Extract the [X, Y] coordinate from the center of the cell holding the provided text.  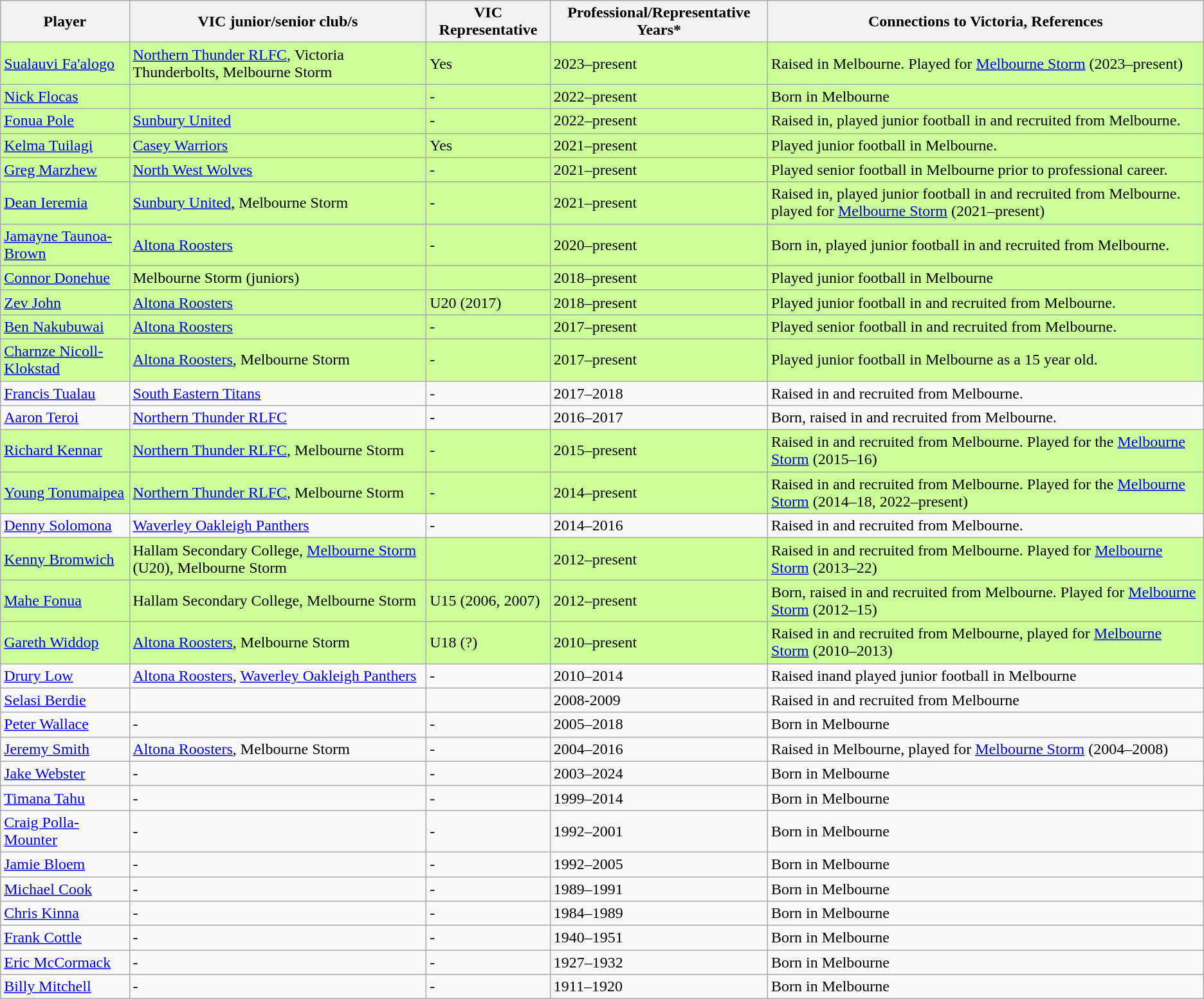
Altona Roosters, Waverley Oakleigh Panthers [278, 676]
Raised in and recruited from Melbourne. Played for the Melbourne Storm (2015–16) [985, 451]
U20 (2017) [489, 302]
Gareth Widdop [65, 643]
U18 (?) [489, 643]
Kenny Bromwich [65, 559]
1999–2014 [659, 798]
2020–present [659, 244]
Born in, played junior football in and recruited from Melbourne. [985, 244]
Chris Kinna [65, 914]
Raised inand played junior football in Melbourne [985, 676]
Michael Cook [65, 889]
Jamayne Taunoa-Brown [65, 244]
Professional/Representative Years* [659, 22]
2003–2024 [659, 773]
2010–present [659, 643]
Peter Wallace [65, 724]
Raised in and recruited from Melbourne. Played for the Melbourne Storm (2014–18, 2022–present) [985, 492]
2016–2017 [659, 418]
1992–2001 [659, 831]
Raised in Melbourne. Played for Melbourne Storm (2023–present) [985, 63]
Melbourne Storm (juniors) [278, 278]
Jake Webster [65, 773]
2005–2018 [659, 724]
Hallam Secondary College, Melbourne Storm [278, 600]
Fonua Pole [65, 121]
1992–2005 [659, 864]
Sunbury United, Melbourne Storm [278, 203]
2008-2009 [659, 700]
1911–1920 [659, 987]
VIC Representative [489, 22]
Raised in and recruited from Melbourne, played for Melbourne Storm (2010–2013) [985, 643]
Billy Mitchell [65, 987]
Born, raised in and recruited from Melbourne. [985, 418]
Frank Cottle [65, 938]
Waverley Oakleigh Panthers [278, 526]
2017–2018 [659, 393]
Mahe Fonua [65, 600]
Aaron Teroi [65, 418]
Hallam Secondary College, Melbourne Storm (U20), Melbourne Storm [278, 559]
Zev John [65, 302]
Eric McCormack [65, 962]
Jamie Bloem [65, 864]
Raised in and recruited from Melbourne. Played for Melbourne Storm (2013–22) [985, 559]
Selasi Berdie [65, 700]
Richard Kennar [65, 451]
2014–2016 [659, 526]
Dean Ieremia [65, 203]
Sunbury United [278, 121]
Connections to Victoria, References [985, 22]
Francis Tualau [65, 393]
1984–1989 [659, 914]
Born, raised in and recruited from Melbourne. Played for Melbourne Storm (2012–15) [985, 600]
Jeremy Smith [65, 749]
Charnze Nicoll-Klokstad [65, 360]
2015–present [659, 451]
Played junior football in Melbourne as a 15 year old. [985, 360]
1989–1991 [659, 889]
Raised in and recruited from Melbourne [985, 700]
North West Wolves [278, 170]
Raised in, played junior football in and recruited from Melbourne. [985, 121]
Denny Solomona [65, 526]
Greg Marzhew [65, 170]
Played junior football in Melbourne [985, 278]
Craig Polla-Mounter [65, 831]
1940–1951 [659, 938]
Connor Donehue [65, 278]
Played senior football in Melbourne prior to professional career. [985, 170]
Sualauvi Fa'alogo [65, 63]
VIC junior/senior club/s [278, 22]
Drury Low [65, 676]
Ben Nakubuwai [65, 327]
Timana Tahu [65, 798]
Nick Flocas [65, 96]
Played junior football in and recruited from Melbourne. [985, 302]
Played junior football in Melbourne. [985, 145]
Casey Warriors [278, 145]
2010–2014 [659, 676]
Northern Thunder RLFC [278, 418]
Young Tonumaipea [65, 492]
2014–present [659, 492]
Northern Thunder RLFC, Victoria Thunderbolts, Melbourne Storm [278, 63]
Raised in Melbourne, played for Melbourne Storm (2004–2008) [985, 749]
South Eastern Titans [278, 393]
Kelma Tuilagi [65, 145]
U15 (2006, 2007) [489, 600]
Player [65, 22]
2004–2016 [659, 749]
2023–present [659, 63]
Raised in, played junior football in and recruited from Melbourne. played for Melbourne Storm (2021–present) [985, 203]
1927–1932 [659, 962]
Played senior football in and recruited from Melbourne. [985, 327]
